Return the [x, y] coordinate for the center point of the cell that contains the specified text.  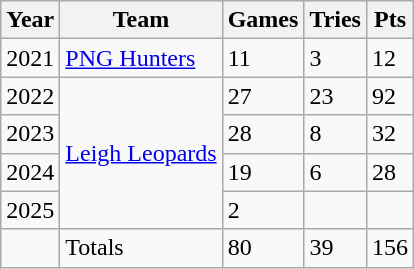
23 [336, 96]
3 [336, 58]
Pts [390, 20]
Team [141, 20]
Tries [336, 20]
Totals [141, 248]
156 [390, 248]
2025 [30, 210]
12 [390, 58]
2022 [30, 96]
Games [263, 20]
32 [390, 134]
2 [263, 210]
2024 [30, 172]
80 [263, 248]
2023 [30, 134]
27 [263, 96]
Leigh Leopards [141, 153]
2021 [30, 58]
Year [30, 20]
19 [263, 172]
92 [390, 96]
8 [336, 134]
39 [336, 248]
PNG Hunters [141, 58]
6 [336, 172]
11 [263, 58]
